Search for the cell housing the specified text and yield its (x, y) center coordinate. 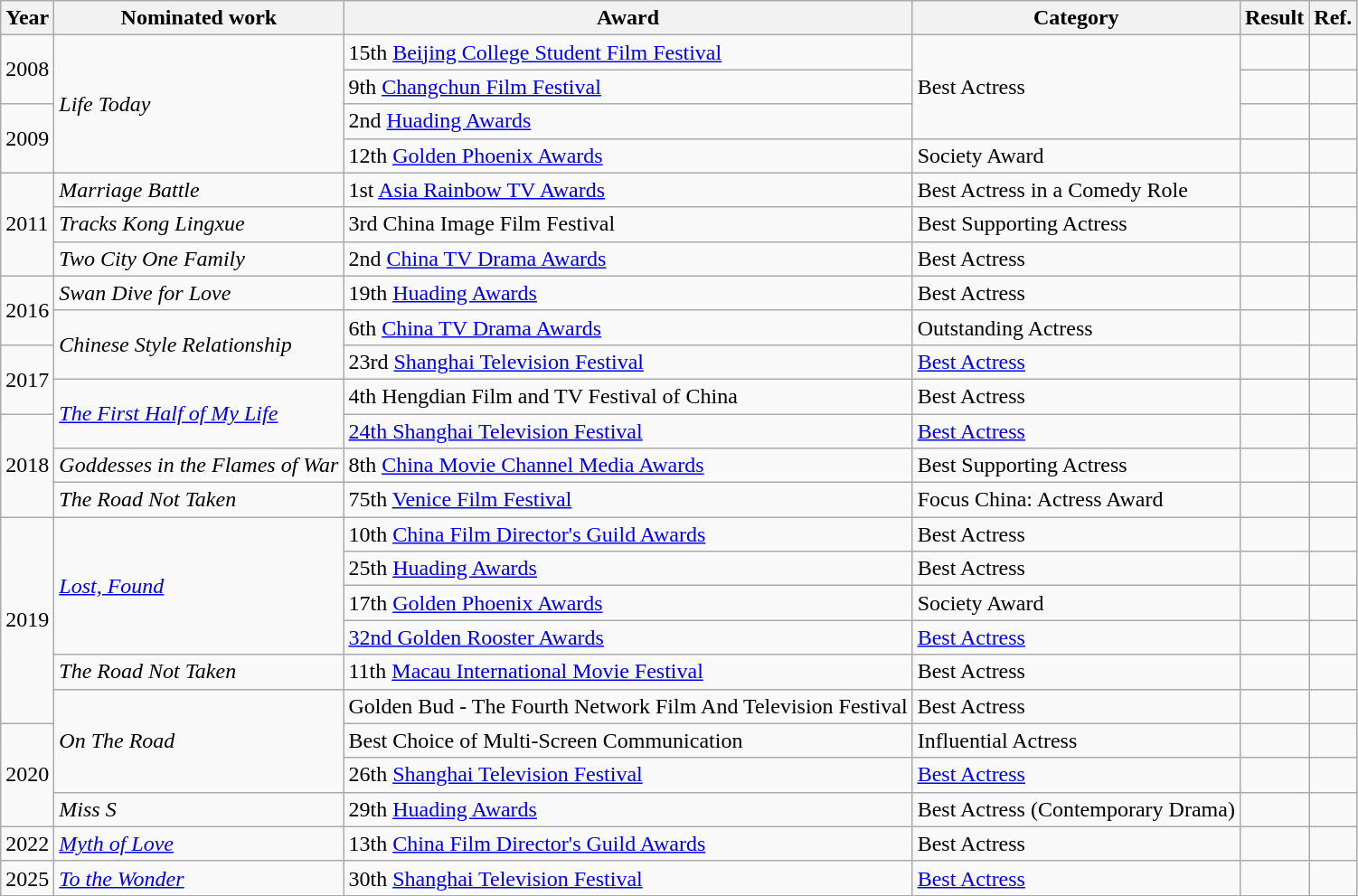
2nd Huading Awards (627, 121)
10th China Film Director's Guild Awards (627, 534)
Influential Actress (1076, 740)
Chinese Style Relationship (199, 344)
75th Venice Film Festival (627, 500)
15th Beijing College Student Film Festival (627, 52)
Focus China: Actress Award (1076, 500)
2022 (27, 844)
Marriage Battle (199, 190)
2011 (27, 224)
Award (627, 18)
Golden Bud - The Fourth Network Film And Television Festival (627, 706)
Goddesses in the Flames of War (199, 466)
2016 (27, 310)
1st Asia Rainbow TV Awards (627, 190)
9th Changchun Film Festival (627, 87)
13th China Film Director's Guild Awards (627, 844)
Miss S (199, 809)
Myth of Love (199, 844)
Result (1274, 18)
26th Shanghai Television Festival (627, 775)
2020 (27, 775)
Outstanding Actress (1076, 327)
24th Shanghai Television Festival (627, 431)
Best Actress (Contemporary Drama) (1076, 809)
Best Actress in a Comedy Role (1076, 190)
11th Macau International Movie Festival (627, 672)
2009 (27, 138)
Category (1076, 18)
2019 (27, 620)
3rd China Image Film Festival (627, 224)
Best Choice of Multi-Screen Communication (627, 740)
Year (27, 18)
On The Road (199, 740)
25th Huading Awards (627, 569)
The First Half of My Life (199, 413)
Ref. (1333, 18)
Lost, Found (199, 586)
Two City One Family (199, 259)
2008 (27, 70)
17th Golden Phoenix Awards (627, 603)
8th China Movie Channel Media Awards (627, 466)
32nd Golden Rooster Awards (627, 637)
Tracks Kong Lingxue (199, 224)
Swan Dive for Love (199, 293)
2017 (27, 379)
Nominated work (199, 18)
29th Huading Awards (627, 809)
Life Today (199, 104)
4th Hengdian Film and TV Festival of China (627, 396)
30th Shanghai Television Festival (627, 878)
To the Wonder (199, 878)
2025 (27, 878)
19th Huading Awards (627, 293)
2018 (27, 466)
12th Golden Phoenix Awards (627, 156)
23rd Shanghai Television Festival (627, 362)
6th China TV Drama Awards (627, 327)
2nd China TV Drama Awards (627, 259)
